Identify which cell holds the provided text, then report its (x, y) central coordinate. 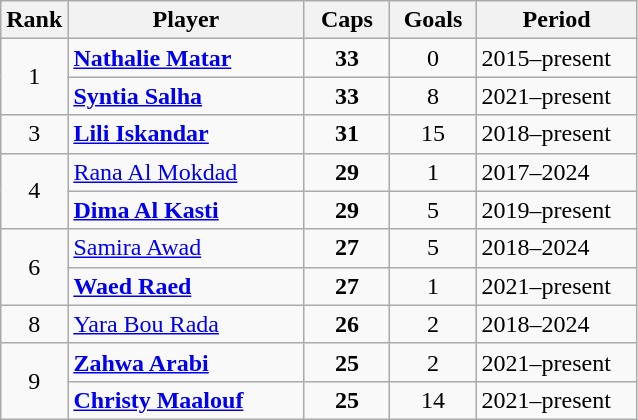
2017–2024 (556, 172)
15 (433, 134)
4 (34, 191)
14 (433, 400)
Lili Iskandar (186, 134)
Zahwa Arabi (186, 362)
Yara Bou Rada (186, 324)
Caps (347, 20)
Samira Awad (186, 248)
9 (34, 381)
31 (347, 134)
2018–present (556, 134)
Nathalie Matar (186, 58)
6 (34, 267)
2019–present (556, 210)
Dima Al Kasti (186, 210)
Waed Raed (186, 286)
Syntia Salha (186, 96)
26 (347, 324)
3 (34, 134)
Period (556, 20)
Rana Al Mokdad (186, 172)
0 (433, 58)
Player (186, 20)
2015–present (556, 58)
Rank (34, 20)
Goals (433, 20)
Christy Maalouf (186, 400)
